Capture the cell that displays the provided text and extract its (x, y) central coordinate. 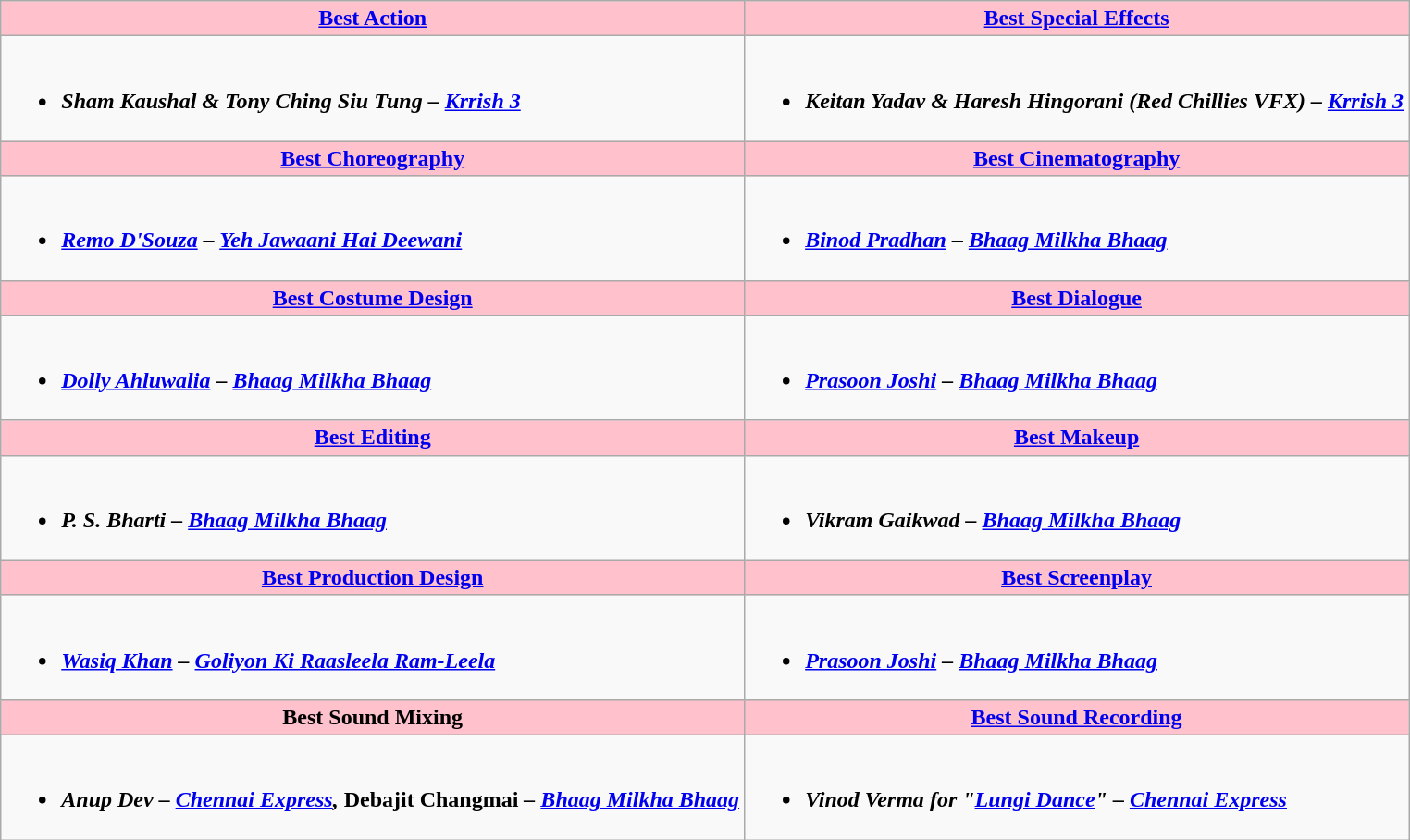
Best Makeup (1077, 438)
Best Editing (373, 438)
Wasiq Khan – Goliyon Ki Raasleela Ram-Leela (373, 648)
Remo D'Souza – Yeh Jawaani Hai Deewani (373, 228)
Best Costume Design (373, 298)
Keitan Yadav & Haresh Hingorani (Red Chillies VFX) – Krrish 3 (1077, 89)
P. S. Bharti – Bhaag Milkha Bhaag (373, 507)
Best Choreography (373, 158)
Vikram Gaikwad – Bhaag Milkha Bhaag (1077, 507)
Dolly Ahluwalia – Bhaag Milkha Bhaag (373, 368)
Best Screenplay (1077, 577)
Best Sound Recording (1077, 717)
Best Dialogue (1077, 298)
Best Sound Mixing (373, 717)
Vinod Verma for "Lungi Dance" – Chennai Express (1077, 786)
Best Special Effects (1077, 19)
Binod Pradhan – Bhaag Milkha Bhaag (1077, 228)
Anup Dev – Chennai Express, Debajit Changmai – Bhaag Milkha Bhaag (373, 786)
Best Action (373, 19)
Sham Kaushal & Tony Ching Siu Tung – Krrish 3 (373, 89)
Best Cinematography (1077, 158)
Best Production Design (373, 577)
